Determine the (X, Y) coordinate at the center of the cell enclosing the given text.  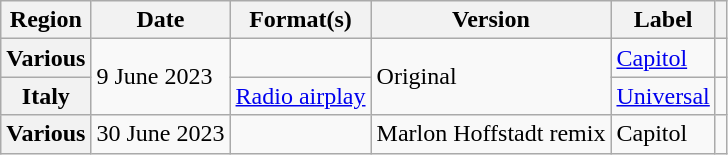
Marlon Hoffstadt remix (491, 134)
Original (491, 77)
Date (160, 20)
9 June 2023 (160, 77)
Version (491, 20)
Region (46, 20)
Format(s) (300, 20)
Italy (46, 96)
Radio airplay (300, 96)
30 June 2023 (160, 134)
Universal (663, 96)
Label (663, 20)
